Return [x, y] of the center of cell containing provided text 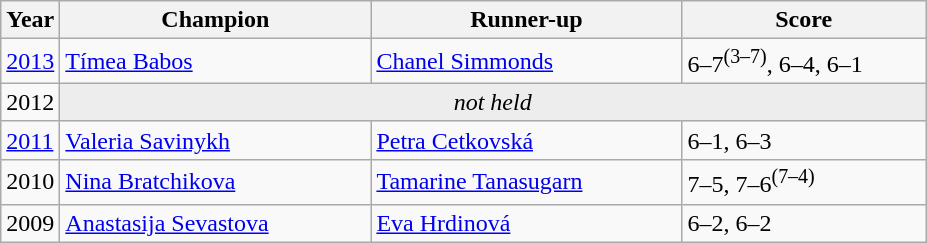
2009 [30, 223]
Score [804, 20]
Year [30, 20]
Tímea Babos [216, 62]
Chanel Simmonds [526, 62]
6–7(3–7), 6–4, 6–1 [804, 62]
Champion [216, 20]
6–1, 6–3 [804, 140]
Tamarine Tanasugarn [526, 182]
2012 [30, 102]
6–2, 6–2 [804, 223]
Eva Hrdinová [526, 223]
Petra Cetkovská [526, 140]
2013 [30, 62]
Runner-up [526, 20]
Nina Bratchikova [216, 182]
7–5, 7–6(7–4) [804, 182]
2011 [30, 140]
Anastasija Sevastova [216, 223]
2010 [30, 182]
Valeria Savinykh [216, 140]
not held [493, 102]
